For the text-containing cell, return its midpoint in [x, y] coordinate format. 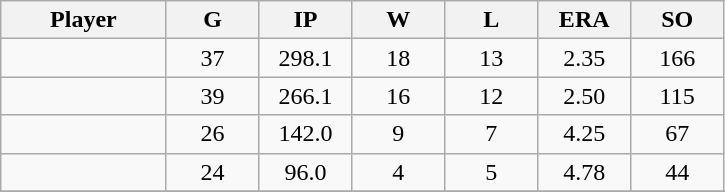
13 [492, 58]
26 [212, 134]
96.0 [306, 172]
166 [678, 58]
67 [678, 134]
12 [492, 96]
2.35 [584, 58]
L [492, 20]
2.50 [584, 96]
ERA [584, 20]
16 [398, 96]
4.25 [584, 134]
266.1 [306, 96]
Player [84, 20]
7 [492, 134]
5 [492, 172]
44 [678, 172]
4.78 [584, 172]
9 [398, 134]
37 [212, 58]
4 [398, 172]
298.1 [306, 58]
39 [212, 96]
G [212, 20]
IP [306, 20]
18 [398, 58]
115 [678, 96]
SO [678, 20]
W [398, 20]
24 [212, 172]
142.0 [306, 134]
